Output the [X, Y] coordinate of the center of the cell containing the given text.  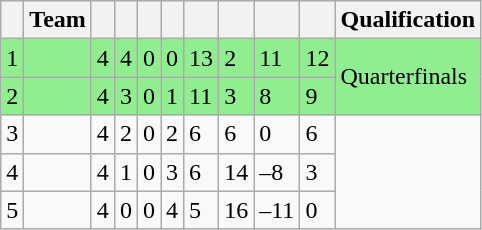
–11 [277, 210]
Team [58, 20]
12 [318, 58]
14 [236, 172]
Qualification [408, 20]
Quarterfinals [408, 77]
8 [277, 96]
–8 [277, 172]
13 [202, 58]
9 [318, 96]
16 [236, 210]
